From the cell containing the given text, extract its center point as [x, y] coordinate. 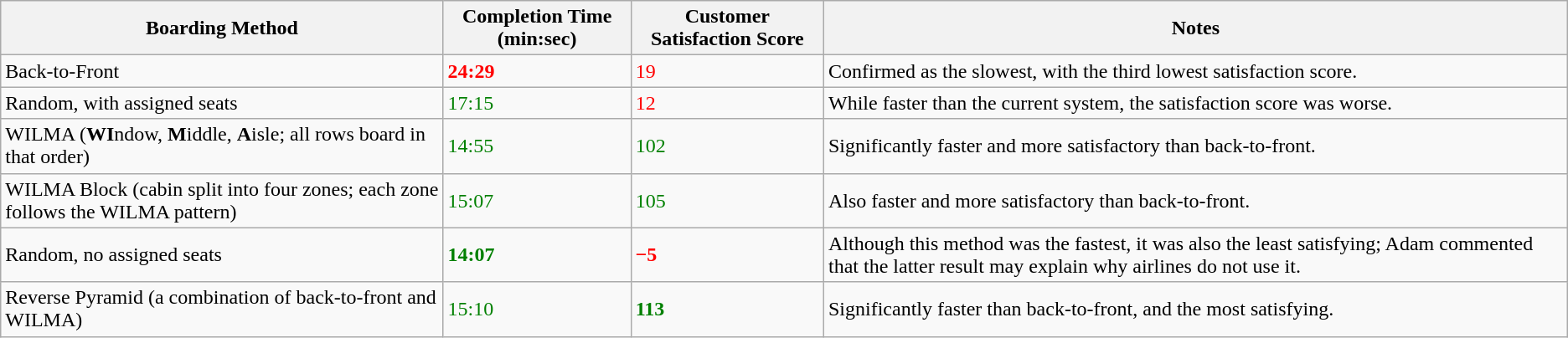
Significantly faster than back-to-front, and the most satisfying. [1195, 310]
Although this method was the fastest, it was also the least satisfying; Adam commented that the latter result may explain why airlines do not use it. [1195, 254]
Customer Satisfaction Score [727, 28]
Notes [1195, 28]
105 [727, 201]
Significantly faster and more satisfactory than back-to-front. [1195, 146]
14:55 [537, 146]
Boarding Method [222, 28]
15:07 [537, 201]
While faster than the current system, the satisfaction score was worse. [1195, 103]
Confirmed as the slowest, with the third lowest satisfaction score. [1195, 71]
WILMA (WIndow, Middle, Aisle; all rows board in that order) [222, 146]
−5 [727, 254]
Also faster and more satisfactory than back-to-front. [1195, 201]
15:10 [537, 310]
Back-to-Front [222, 71]
113 [727, 310]
24:29 [537, 71]
Random, no assigned seats [222, 254]
Random, with assigned seats [222, 103]
102 [727, 146]
12 [727, 103]
14:07 [537, 254]
17:15 [537, 103]
19 [727, 71]
Reverse Pyramid (a combination of back-to-front and WILMA) [222, 310]
WILMA Block (cabin split into four zones; each zone follows the WILMA pattern) [222, 201]
Completion Time (min:sec) [537, 28]
